Output the (x, y) coordinate of the center of the cell containing the given text.  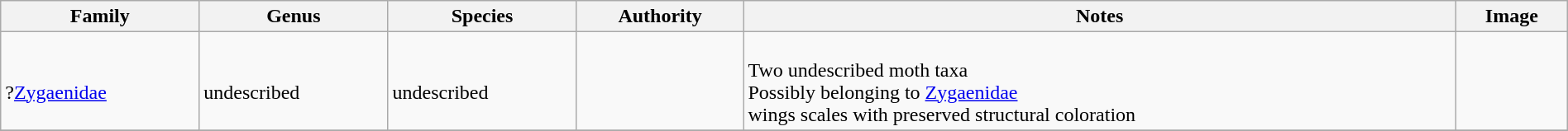
Notes (1100, 16)
Genus (294, 16)
Family (100, 16)
Species (482, 16)
Authority (660, 16)
?Zygaenidae (100, 81)
Two undescribed moth taxa Possibly belonging to Zygaenidaewings scales with preserved structural coloration (1100, 81)
Image (1512, 16)
